Identify which cell holds the provided text, then report its (X, Y) central coordinate. 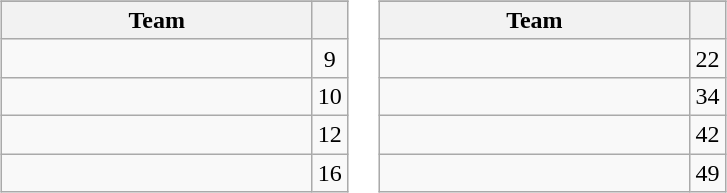
42 (708, 134)
9 (330, 58)
22 (708, 58)
34 (708, 96)
10 (330, 96)
12 (330, 134)
16 (330, 173)
49 (708, 173)
